Return the (x, y) coordinate for the center point of the cell that contains the specified text.  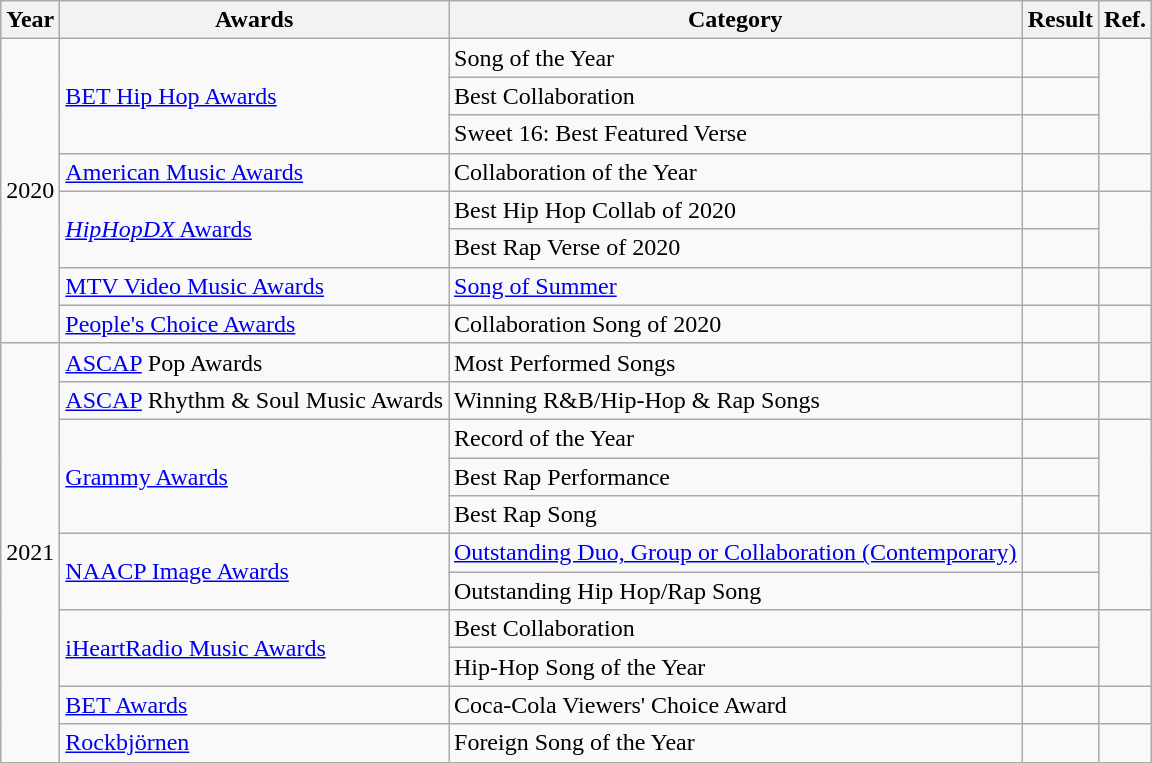
Song of the Year (735, 58)
Best Rap Performance (735, 477)
Song of Summer (735, 286)
ASCAP Pop Awards (254, 362)
Grammy Awards (254, 476)
Hip-Hop Song of the Year (735, 667)
iHeartRadio Music Awards (254, 648)
Year (30, 20)
Outstanding Hip Hop/Rap Song (735, 591)
HipHopDX Awards (254, 229)
Best Rap Song (735, 515)
Winning R&B/Hip-Hop & Rap Songs (735, 400)
Record of the Year (735, 438)
Awards (254, 20)
NAACP Image Awards (254, 572)
Result (1060, 20)
Collaboration of the Year (735, 172)
BET Hip Hop Awards (254, 96)
Most Performed Songs (735, 362)
Ref. (1126, 20)
ASCAP Rhythm & Soul Music Awards (254, 400)
Best Rap Verse of 2020 (735, 248)
Coca-Cola Viewers' Choice Award (735, 705)
2020 (30, 191)
Collaboration Song of 2020 (735, 324)
MTV Video Music Awards (254, 286)
BET Awards (254, 705)
Category (735, 20)
Best Hip Hop Collab of 2020 (735, 210)
2021 (30, 552)
Outstanding Duo, Group or Collaboration (Contemporary) (735, 553)
Foreign Song of the Year (735, 743)
People's Choice Awards (254, 324)
Rockbjörnen (254, 743)
Sweet 16: Best Featured Verse (735, 134)
American Music Awards (254, 172)
